Pinpoint the cell where the given text exists, returning its (x, y) midpoint coordinate. 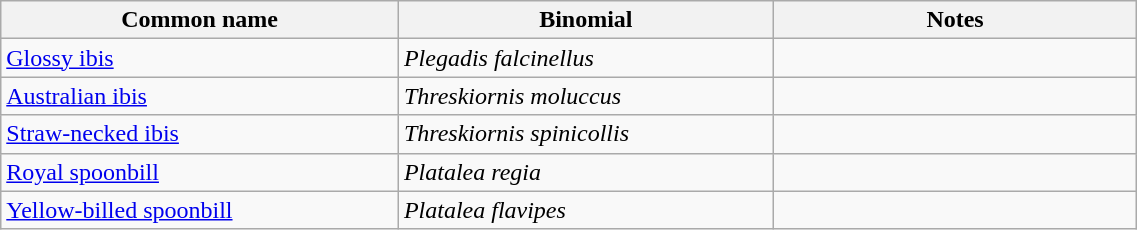
Royal spoonbill (200, 172)
Binomial (586, 20)
Plegadis falcinellus (586, 58)
Threskiornis moluccus (586, 96)
Platalea regia (586, 172)
Platalea flavipes (586, 210)
Glossy ibis (200, 58)
Notes (955, 20)
Yellow-billed spoonbill (200, 210)
Common name (200, 20)
Threskiornis spinicollis (586, 134)
Australian ibis (200, 96)
Straw-necked ibis (200, 134)
